Determine the (x, y) coordinate at the center of the cell enclosing the given text.  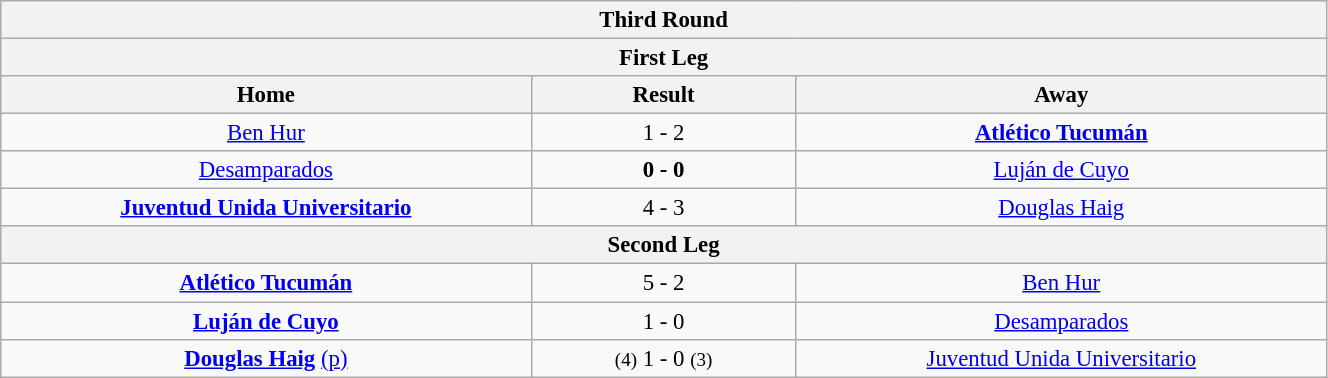
1 - 0 (664, 321)
Douglas Haig (p) (266, 358)
Home (266, 95)
First Leg (664, 58)
5 - 2 (664, 283)
Douglas Haig (1061, 208)
4 - 3 (664, 208)
Second Leg (664, 245)
Result (664, 95)
(4) 1 - 0 (3) (664, 358)
1 - 2 (664, 133)
Third Round (664, 20)
0 - 0 (664, 170)
Away (1061, 95)
